For the text-containing cell, return its midpoint in [x, y] coordinate format. 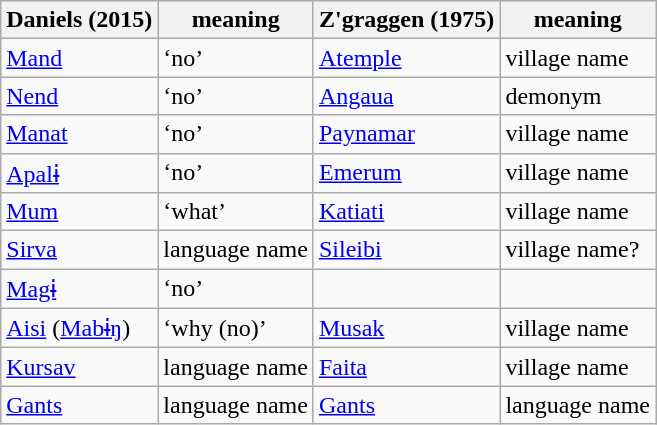
Mand [80, 58]
Angaua [406, 96]
Daniels (2015) [80, 20]
Aisi (Mabɨŋ) [80, 328]
Manat [80, 134]
demonym [578, 96]
‘what’ [236, 212]
Z'graggen (1975) [406, 20]
Mum [80, 212]
Paynamar [406, 134]
‘why (no)’ [236, 328]
Katiati [406, 212]
Nend [80, 96]
Apalɨ [80, 173]
Kursav [80, 367]
Faita [406, 367]
Emerum [406, 173]
Sileibi [406, 250]
Sirva [80, 250]
village name? [578, 250]
Atemple [406, 58]
Magɨ [80, 289]
Musak [406, 328]
